Return the (x, y) coordinate for the center point of the cell that contains the specified text.  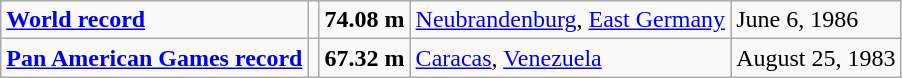
Pan American Games record (154, 58)
74.08 m (364, 20)
Neubrandenburg, East Germany (570, 20)
June 6, 1986 (816, 20)
World record (154, 20)
67.32 m (364, 58)
August 25, 1983 (816, 58)
Caracas, Venezuela (570, 58)
